From the cell containing the given text, extract its center point as [X, Y] coordinate. 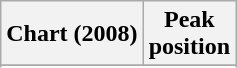
Chart (2008) [72, 34]
Peakposition [189, 34]
